Output the [X, Y] coordinate of the center of the cell containing the given text.  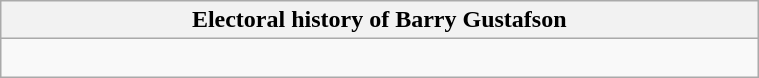
Electoral history of Barry Gustafson [380, 20]
